For the text-containing cell, return its midpoint in [X, Y] coordinate format. 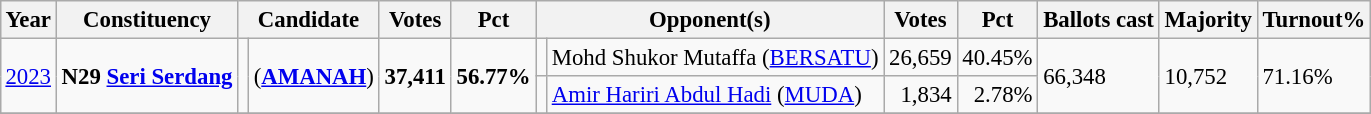
Majority [1208, 20]
Candidate [308, 20]
2.78% [998, 95]
Constituency [146, 20]
Amir Hariri Abdul Hadi (MUDA) [714, 95]
71.16% [1314, 76]
N29 Seri Serdang [146, 76]
Year [28, 20]
Turnout% [1314, 20]
40.45% [998, 57]
Opponent(s) [710, 20]
56.77% [494, 76]
66,348 [1098, 76]
Ballots cast [1098, 20]
10,752 [1208, 76]
Mohd Shukor Mutaffa (BERSATU) [714, 57]
1,834 [920, 95]
2023 [28, 76]
37,411 [415, 76]
(AMANAH) [314, 76]
26,659 [920, 57]
